Return [x, y] of the center of cell containing provided text 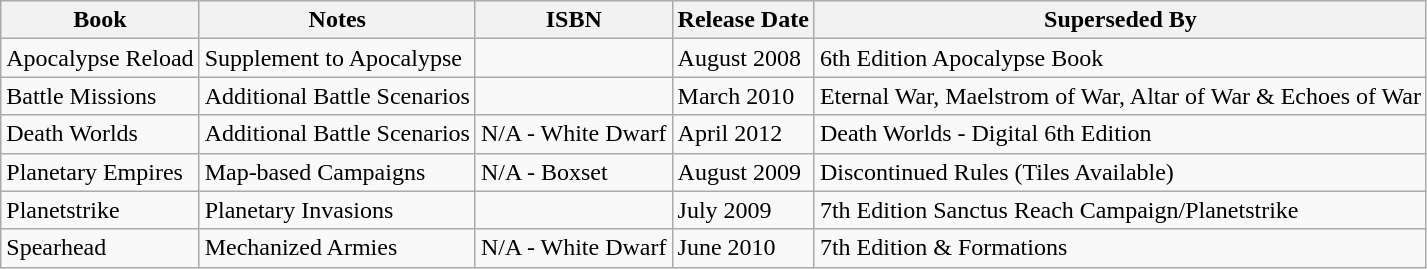
Death Worlds [100, 134]
Superseded By [1120, 20]
March 2010 [743, 96]
Book [100, 20]
Eternal War, Maelstrom of War, Altar of War & Echoes of War [1120, 96]
Death Worlds - Digital 6th Edition [1120, 134]
Spearhead [100, 248]
Supplement to Apocalypse [337, 58]
April 2012 [743, 134]
N/A - Boxset [574, 172]
ISBN [574, 20]
August 2009 [743, 172]
Planetary Empires [100, 172]
Planetstrike [100, 210]
August 2008 [743, 58]
Battle Missions [100, 96]
7th Edition & Formations [1120, 248]
Apocalypse Reload [100, 58]
Planetary Invasions [337, 210]
Mechanized Armies [337, 248]
June 2010 [743, 248]
July 2009 [743, 210]
Discontinued Rules (Tiles Available) [1120, 172]
Release Date [743, 20]
Notes [337, 20]
Map-based Campaigns [337, 172]
7th Edition Sanctus Reach Campaign/Planetstrike [1120, 210]
6th Edition Apocalypse Book [1120, 58]
